Identify which cell holds the provided text, then report its [X, Y] central coordinate. 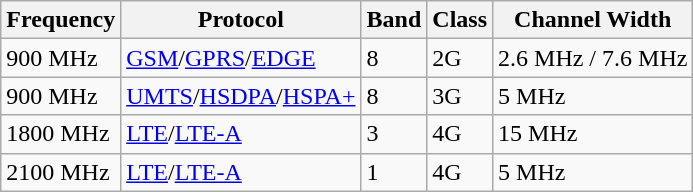
Channel Width [593, 20]
2100 MHz [61, 172]
Class [460, 20]
3 [394, 134]
1 [394, 172]
2.6 MHz / 7.6 MHz [593, 58]
Frequency [61, 20]
1800 MHz [61, 134]
Band [394, 20]
2G [460, 58]
15 MHz [593, 134]
Protocol [241, 20]
3G [460, 96]
GSM/GPRS/EDGE [241, 58]
UMTS/HSDPA/HSPA+ [241, 96]
